Provide the (X, Y) coordinate of the cell's center where the given text is located.  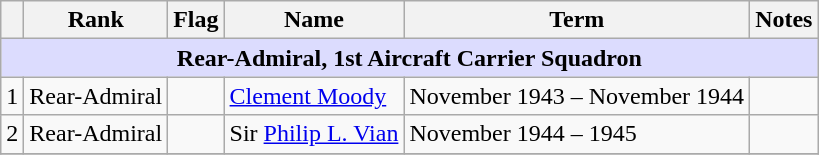
2 (12, 134)
November 1944 – 1945 (577, 134)
Rear-Admiral, 1st Aircraft Carrier Squadron (410, 58)
Sir Philip L. Vian (314, 134)
Name (314, 20)
1 (12, 96)
Flag (196, 20)
Notes (784, 20)
Rank (96, 20)
November 1943 – November 1944 (577, 96)
Term (577, 20)
Clement Moody (314, 96)
